Search for the cell housing the specified text and yield its (x, y) center coordinate. 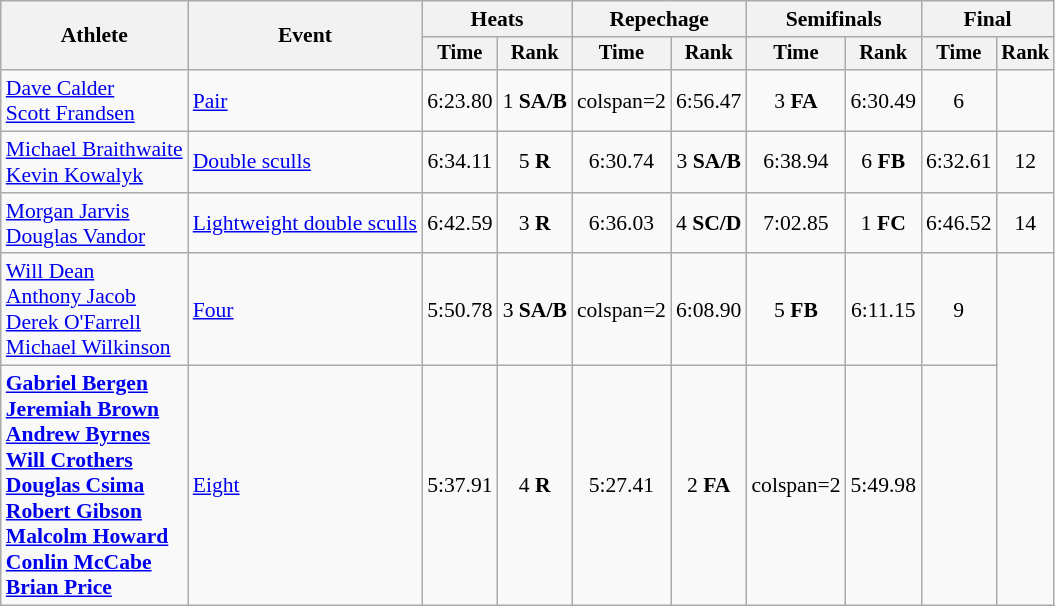
4 R (535, 486)
Dave CalderScott Frandsen (94, 100)
6:08.90 (709, 310)
14 (1025, 224)
6:38.94 (796, 162)
6 (958, 100)
Lightweight double sculls (305, 224)
6:34.11 (460, 162)
3 R (535, 224)
Eight (305, 486)
1 FC (884, 224)
Will DeanAnthony JacobDerek O'FarrellMichael Wilkinson (94, 310)
5:37.91 (460, 486)
Semifinals (834, 19)
7:02.85 (796, 224)
Michael BraithwaiteKevin Kowalyk (94, 162)
9 (958, 310)
6:32.61 (958, 162)
5 FB (796, 310)
5 R (535, 162)
6:42.59 (460, 224)
3 FA (796, 100)
5:27.41 (622, 486)
6 FB (884, 162)
6:11.15 (884, 310)
6:36.03 (622, 224)
Heats (497, 19)
4 SC/D (709, 224)
Athlete (94, 36)
6:23.80 (460, 100)
6:46.52 (958, 224)
Four (305, 310)
5:49.98 (884, 486)
Event (305, 36)
Double sculls (305, 162)
6:30.49 (884, 100)
1 SA/B (535, 100)
6:30.74 (622, 162)
12 (1025, 162)
Final (988, 19)
Pair (305, 100)
Repechage (660, 19)
5:50.78 (460, 310)
6:56.47 (709, 100)
Morgan JarvisDouglas Vandor (94, 224)
2 FA (709, 486)
Gabriel BergenJeremiah BrownAndrew ByrnesWill CrothersDouglas CsimaRobert GibsonMalcolm HowardConlin McCabeBrian Price (94, 486)
